Detect which cell encompasses the target text, then output its (X, Y) center coordinate. 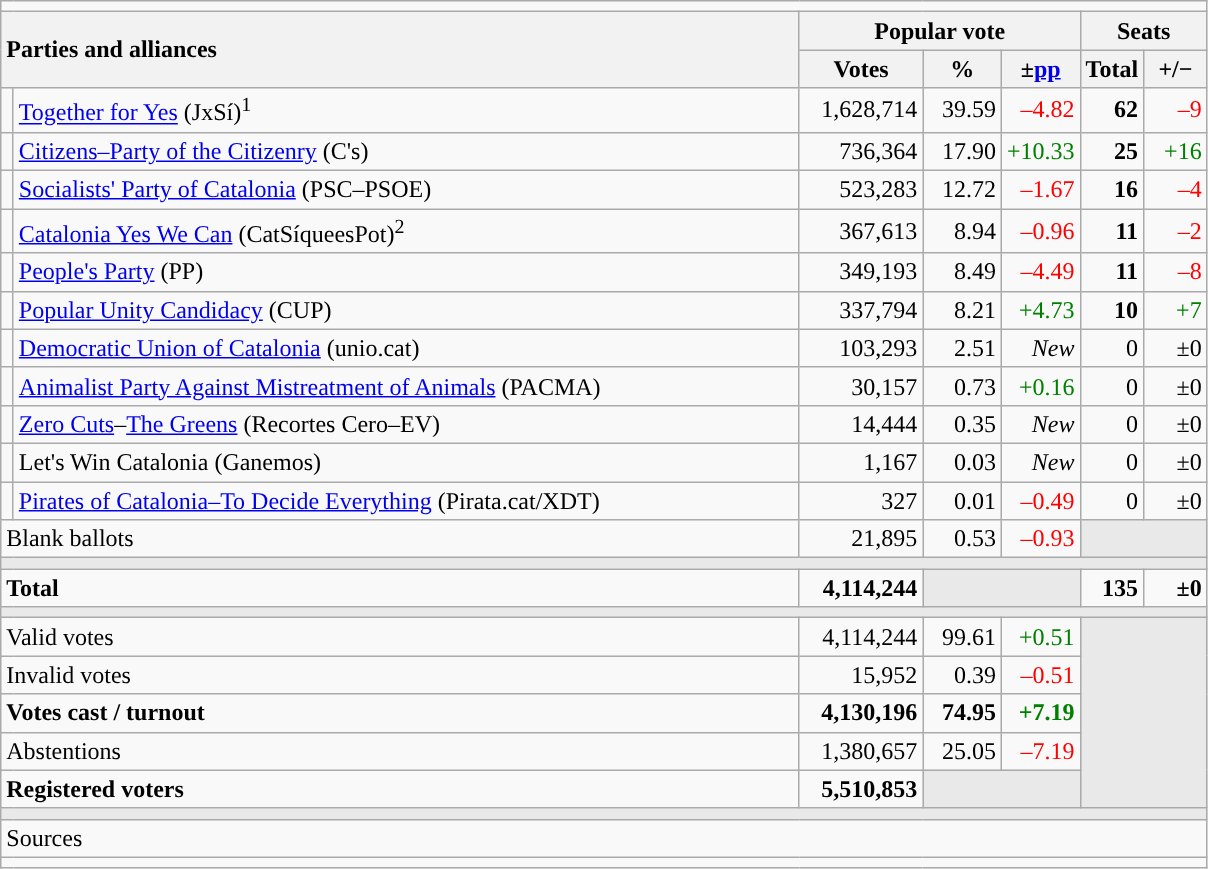
8.94 (962, 232)
2.51 (962, 348)
Citizens–Party of the Citizenry (C's) (406, 151)
Invalid votes (400, 675)
+0.16 (1040, 386)
736,364 (861, 151)
Popular Unity Candidacy (CUP) (406, 310)
4,130,196 (861, 713)
Sources (604, 838)
30,157 (861, 386)
People's Party (PP) (406, 272)
+/− (1176, 69)
Abstentions (400, 751)
337,794 (861, 310)
17.90 (962, 151)
% (962, 69)
Animalist Party Against Mistreatment of Animals (PACMA) (406, 386)
0.73 (962, 386)
±pp (1040, 69)
Democratic Union of Catalonia (unio.cat) (406, 348)
+4.73 (1040, 310)
–4.49 (1040, 272)
Popular vote (940, 31)
–4.82 (1040, 110)
Valid votes (400, 637)
Votes cast / turnout (400, 713)
+16 (1176, 151)
+7.19 (1040, 713)
12.72 (962, 190)
39.59 (962, 110)
–0.51 (1040, 675)
1,167 (861, 462)
+0.51 (1040, 637)
Socialists' Party of Catalonia (PSC–PSOE) (406, 190)
Registered voters (400, 789)
0.03 (962, 462)
8.21 (962, 310)
5,510,853 (861, 789)
367,613 (861, 232)
Parties and alliances (400, 50)
25 (1112, 151)
–2 (1176, 232)
1,628,714 (861, 110)
–8 (1176, 272)
523,283 (861, 190)
74.95 (962, 713)
0.35 (962, 424)
21,895 (861, 539)
99.61 (962, 637)
14,444 (861, 424)
+7 (1176, 310)
–0.49 (1040, 501)
8.49 (962, 272)
135 (1112, 588)
–0.93 (1040, 539)
–4 (1176, 190)
62 (1112, 110)
15,952 (861, 675)
0.01 (962, 501)
–9 (1176, 110)
0.53 (962, 539)
–1.67 (1040, 190)
Votes (861, 69)
–7.19 (1040, 751)
25.05 (962, 751)
16 (1112, 190)
0.39 (962, 675)
10 (1112, 310)
349,193 (861, 272)
Together for Yes (JxSí)1 (406, 110)
1,380,657 (861, 751)
Pirates of Catalonia–To Decide Everything (Pirata.cat/XDT) (406, 501)
Seats (1144, 31)
Zero Cuts–The Greens (Recortes Cero–EV) (406, 424)
Catalonia Yes We Can (CatSíqueesPot)2 (406, 232)
Let's Win Catalonia (Ganemos) (406, 462)
+10.33 (1040, 151)
103,293 (861, 348)
327 (861, 501)
–0.96 (1040, 232)
Blank ballots (400, 539)
